Return [x, y] of the center of cell containing provided text 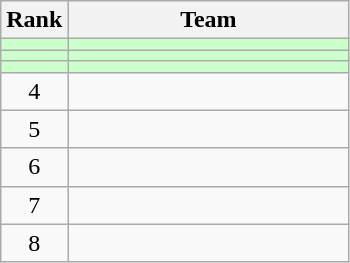
Team [208, 20]
5 [34, 129]
7 [34, 205]
6 [34, 167]
4 [34, 91]
Rank [34, 20]
8 [34, 243]
